Find where the given text appears and provide that cell's center as (X, Y) coordinate. 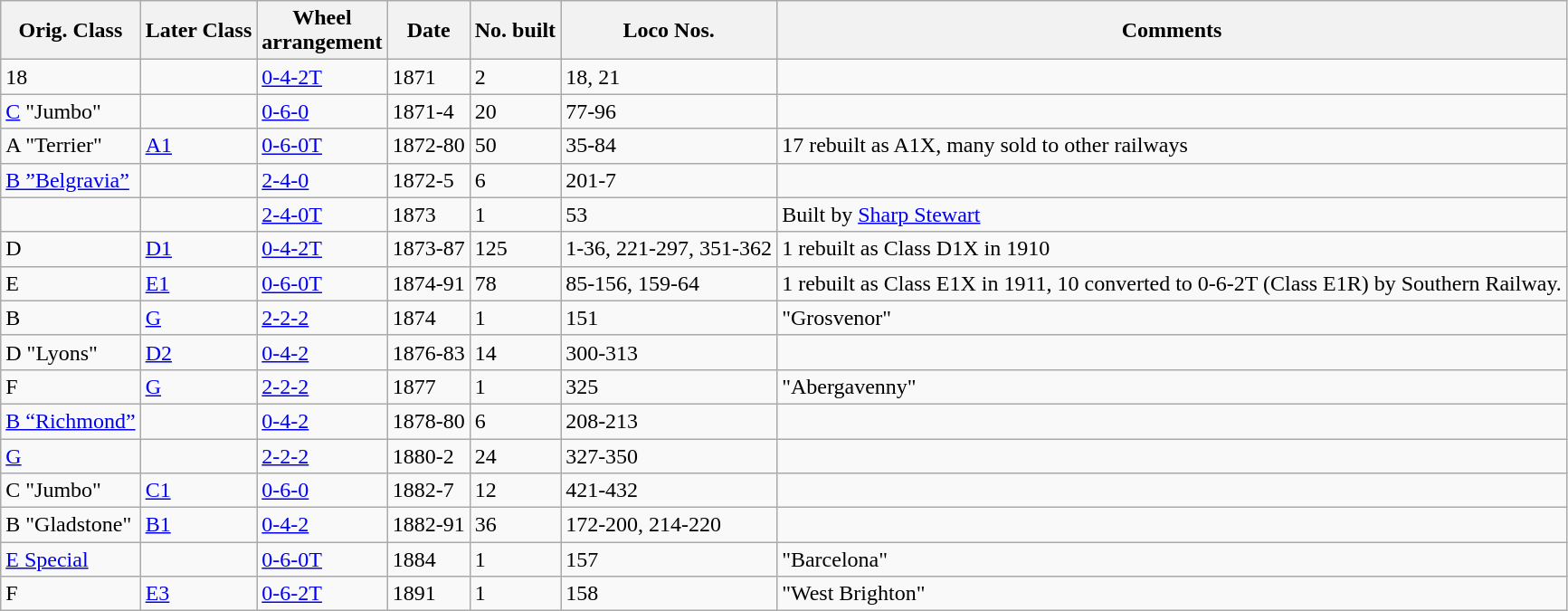
325 (670, 387)
208-213 (670, 421)
201-7 (670, 180)
Built by Sharp Stewart (1173, 215)
2-4-0T (322, 215)
78 (515, 283)
77-96 (670, 111)
12 (515, 491)
1876-83 (429, 352)
B1 (199, 525)
"Grosvenor" (1173, 318)
18 (71, 77)
"Abergavenny" (1173, 387)
1891 (429, 594)
1-36, 221-297, 351-362 (670, 249)
E Special (71, 559)
50 (515, 146)
D (71, 249)
D1 (199, 249)
E3 (199, 594)
53 (670, 215)
421-432 (670, 491)
"Barcelona" (1173, 559)
157 (670, 559)
151 (670, 318)
B (71, 318)
1871-4 (429, 111)
24 (515, 455)
18, 21 (670, 77)
300-313 (670, 352)
35-84 (670, 146)
1 rebuilt as Class D1X in 1910 (1173, 249)
E1 (199, 283)
Comments (1173, 31)
1873-87 (429, 249)
1872-5 (429, 180)
1 rebuilt as Class E1X in 1911, 10 converted to 0-6-2T (Class E1R) by Southern Railway. (1173, 283)
B “Richmond” (71, 421)
B "Gladstone" (71, 525)
85-156, 159-64 (670, 283)
D2 (199, 352)
125 (515, 249)
1873 (429, 215)
172-200, 214-220 (670, 525)
1877 (429, 387)
36 (515, 525)
1884 (429, 559)
14 (515, 352)
1874-91 (429, 283)
Wheelarrangement (322, 31)
No. built (515, 31)
Date (429, 31)
A "Terrier" (71, 146)
327-350 (670, 455)
1871 (429, 77)
1880-2 (429, 455)
0-6-2T (322, 594)
C1 (199, 491)
1882-91 (429, 525)
E (71, 283)
1874 (429, 318)
158 (670, 594)
1882-7 (429, 491)
"West Brighton" (1173, 594)
1872-80 (429, 146)
20 (515, 111)
2 (515, 77)
1878-80 (429, 421)
A1 (199, 146)
17 rebuilt as A1X, many sold to other railways (1173, 146)
2-4-0 (322, 180)
D "Lyons" (71, 352)
Orig. Class (71, 31)
Later Class (199, 31)
B ”Belgravia” (71, 180)
Loco Nos. (670, 31)
